Provide the [x, y] coordinate of the cell's center where the given text is located.  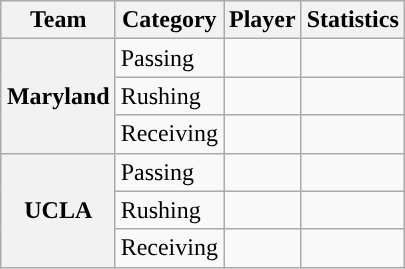
Team [58, 20]
Category [169, 20]
UCLA [58, 210]
Player [263, 20]
Statistics [352, 20]
Maryland [58, 96]
